Scan for the cell matching the given text and deliver its [x, y] coordinate at center. 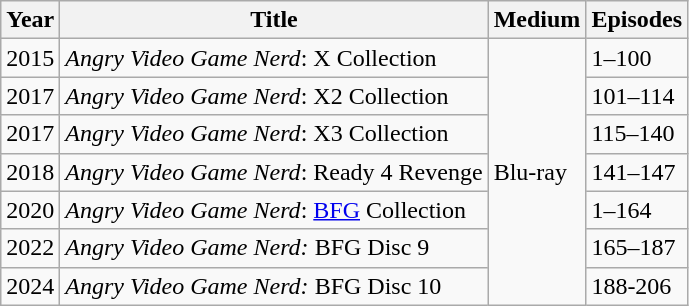
2018 [30, 172]
Angry Video Game Nerd: X Collection [274, 58]
2015 [30, 58]
Medium [537, 20]
1–100 [637, 58]
Angry Video Game Nerd: Ready 4 Revenge [274, 172]
165–187 [637, 248]
141–147 [637, 172]
Angry Video Game Nerd: BFG Disc 9 [274, 248]
Angry Video Game Nerd: BFG Collection [274, 210]
Title [274, 20]
115–140 [637, 134]
2022 [30, 248]
2020 [30, 210]
188-206 [637, 286]
Angry Video Game Nerd: X3 Collection [274, 134]
101–114 [637, 96]
Episodes [637, 20]
Angry Video Game Nerd: BFG Disc 10 [274, 286]
Blu-ray [537, 172]
Angry Video Game Nerd: X2 Collection [274, 96]
1–164 [637, 210]
Year [30, 20]
2024 [30, 286]
